Search for the cell housing the specified text and yield its [x, y] center coordinate. 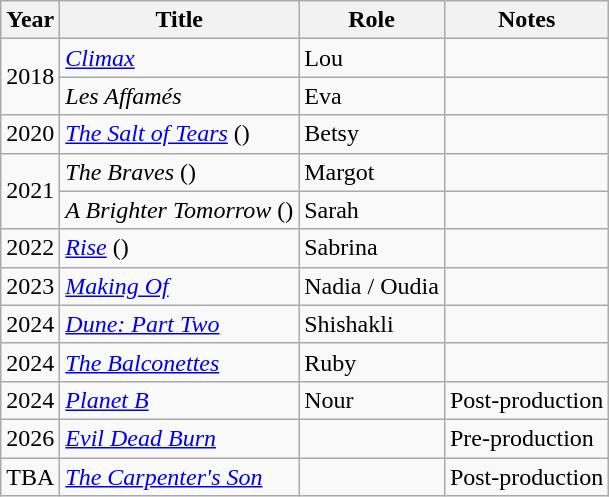
Margot [372, 172]
2021 [30, 191]
Year [30, 20]
A Brighter Tomorrow () [180, 210]
The Carpenter's Son [180, 477]
Sabrina [372, 248]
TBA [30, 477]
2022 [30, 248]
Notes [526, 20]
Planet B [180, 400]
2020 [30, 134]
Climax [180, 58]
Dune: Part Two [180, 324]
The Salt of Tears () [180, 134]
Title [180, 20]
Role [372, 20]
Eva [372, 96]
Shishakli [372, 324]
Lou [372, 58]
The Braves () [180, 172]
2023 [30, 286]
Sarah [372, 210]
Nadia / Oudia [372, 286]
Pre-production [526, 438]
Making Of [180, 286]
The Balconettes [180, 362]
Les Affamés [180, 96]
Rise () [180, 248]
Nour [372, 400]
Evil Dead Burn [180, 438]
2018 [30, 77]
Ruby [372, 362]
Betsy [372, 134]
2026 [30, 438]
